Capture the cell that displays the provided text and extract its [x, y] central coordinate. 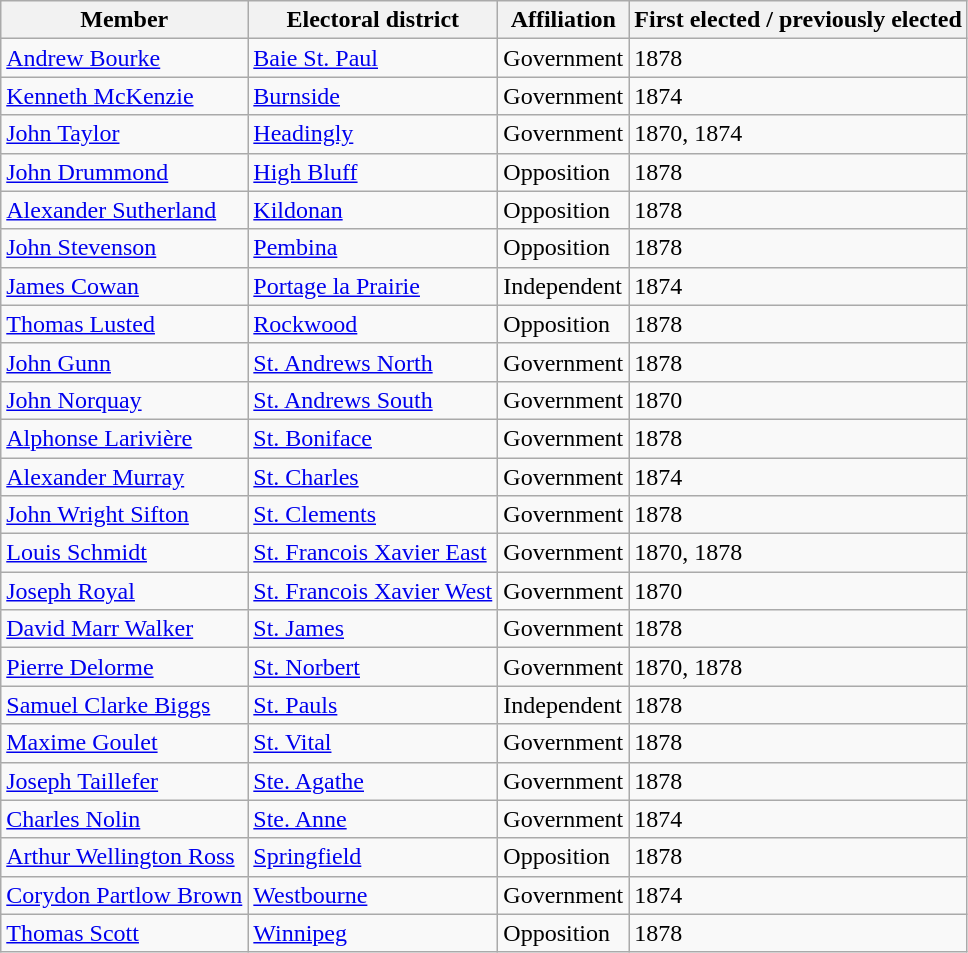
Joseph Taillefer [124, 781]
Ste. Agathe [373, 781]
Portage la Prairie [373, 286]
St. Andrews North [373, 362]
Winnipeg [373, 933]
Andrew Bourke [124, 58]
Pierre Delorme [124, 667]
Headingly [373, 134]
Pembina [373, 248]
John Wright Sifton [124, 515]
St. Clements [373, 515]
Maxime Goulet [124, 743]
Ste. Anne [373, 819]
Thomas Scott [124, 933]
Louis Schmidt [124, 553]
John Stevenson [124, 248]
Samuel Clarke Biggs [124, 705]
St. Charles [373, 477]
Baie St. Paul [373, 58]
Corydon Partlow Brown [124, 895]
James Cowan [124, 286]
Rockwood [373, 324]
St. Francois Xavier East [373, 553]
Member [124, 20]
Arthur Wellington Ross [124, 857]
High Bluff [373, 172]
Thomas Lusted [124, 324]
Burnside [373, 96]
Electoral district [373, 20]
First elected / previously elected [798, 20]
Alexander Murray [124, 477]
David Marr Walker [124, 629]
St. Andrews South [373, 400]
Alexander Sutherland [124, 210]
Westbourne [373, 895]
St. Norbert [373, 667]
Alphonse Larivière [124, 438]
St. James [373, 629]
St. Pauls [373, 705]
John Taylor [124, 134]
Affiliation [564, 20]
John Drummond [124, 172]
Kildonan [373, 210]
Charles Nolin [124, 819]
1870, 1874 [798, 134]
John Gunn [124, 362]
Kenneth McKenzie [124, 96]
St. Vital [373, 743]
Springfield [373, 857]
Joseph Royal [124, 591]
John Norquay [124, 400]
St. Francois Xavier West [373, 591]
St. Boniface [373, 438]
